Pinpoint the cell where the given text exists, returning its [X, Y] midpoint coordinate. 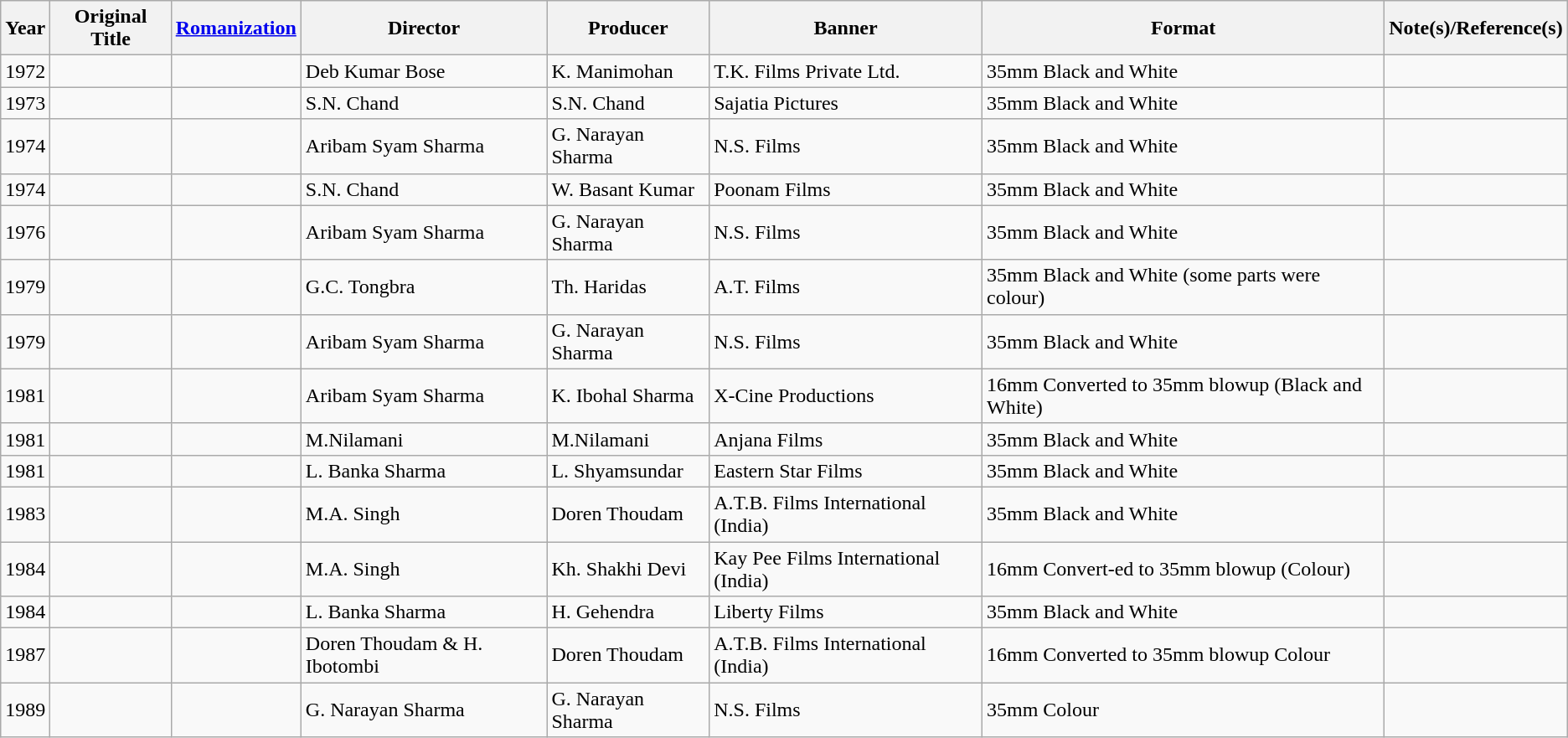
Producer [628, 28]
35mm Colour [1183, 710]
Original Title [111, 28]
X-Cine Productions [846, 395]
1976 [25, 233]
1983 [25, 514]
16mm Converted to 35mm blowup Colour [1183, 655]
1973 [25, 103]
1972 [25, 71]
Doren Thoudam & H. Ibotombi [424, 655]
16mm Convert-ed to 35mm blowup (Colour) [1183, 568]
Sajatia Pictures [846, 103]
Year [25, 28]
Poonam Films [846, 189]
Director [424, 28]
Deb Kumar Bose [424, 71]
Format [1183, 28]
Banner [846, 28]
T.K. Films Private Ltd. [846, 71]
Eastern Star Films [846, 471]
W. Basant Kumar [628, 189]
Note(s)/Reference(s) [1476, 28]
Th. Haridas [628, 286]
K. Manimohan [628, 71]
L. Shyamsundar [628, 471]
Romanization [236, 28]
K. Ibohal Sharma [628, 395]
35mm Black and White (some parts were colour) [1183, 286]
Anjana Films [846, 439]
16mm Converted to 35mm blowup (Black and White) [1183, 395]
1987 [25, 655]
1989 [25, 710]
Liberty Films [846, 612]
H. Gehendra [628, 612]
G.C. Tongbra [424, 286]
A.T. Films [846, 286]
Kay Pee Films International (India) [846, 568]
Kh. Shakhi Devi [628, 568]
